Return (x, y) of the center of cell containing provided text 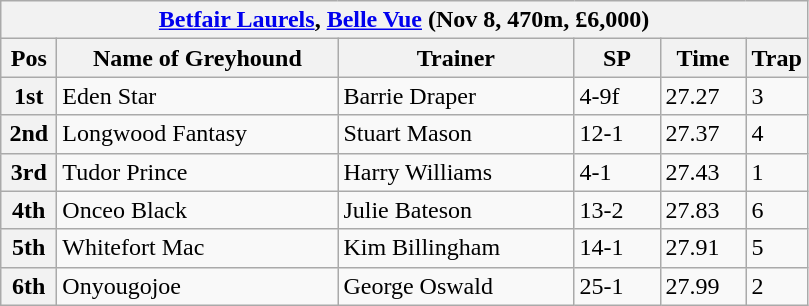
27.99 (703, 286)
4 (776, 134)
Trainer (456, 58)
27.37 (703, 134)
4-1 (617, 172)
Harry Williams (456, 172)
5 (776, 248)
SP (617, 58)
27.83 (703, 210)
4th (29, 210)
12-1 (617, 134)
Pos (29, 58)
2 (776, 286)
Time (703, 58)
Barrie Draper (456, 96)
3 (776, 96)
Tudor Prince (198, 172)
Trap (776, 58)
1 (776, 172)
5th (29, 248)
1st (29, 96)
Betfair Laurels, Belle Vue (Nov 8, 470m, £6,000) (404, 20)
Julie Bateson (456, 210)
Name of Greyhound (198, 58)
6th (29, 286)
27.43 (703, 172)
4-9f (617, 96)
25-1 (617, 286)
Onceo Black (198, 210)
Stuart Mason (456, 134)
Whitefort Mac (198, 248)
Onyougojoe (198, 286)
14-1 (617, 248)
George Oswald (456, 286)
2nd (29, 134)
Longwood Fantasy (198, 134)
3rd (29, 172)
Kim Billingham (456, 248)
13-2 (617, 210)
27.91 (703, 248)
27.27 (703, 96)
6 (776, 210)
Eden Star (198, 96)
